Capture the cell that displays the provided text and extract its [X, Y] central coordinate. 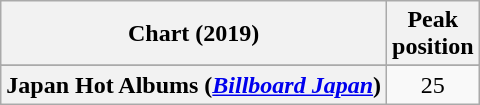
25 [433, 85]
Peakposition [433, 34]
Chart (2019) [194, 34]
Japan Hot Albums (Billboard Japan) [194, 85]
